From the cell containing the given text, extract its center point as (X, Y) coordinate. 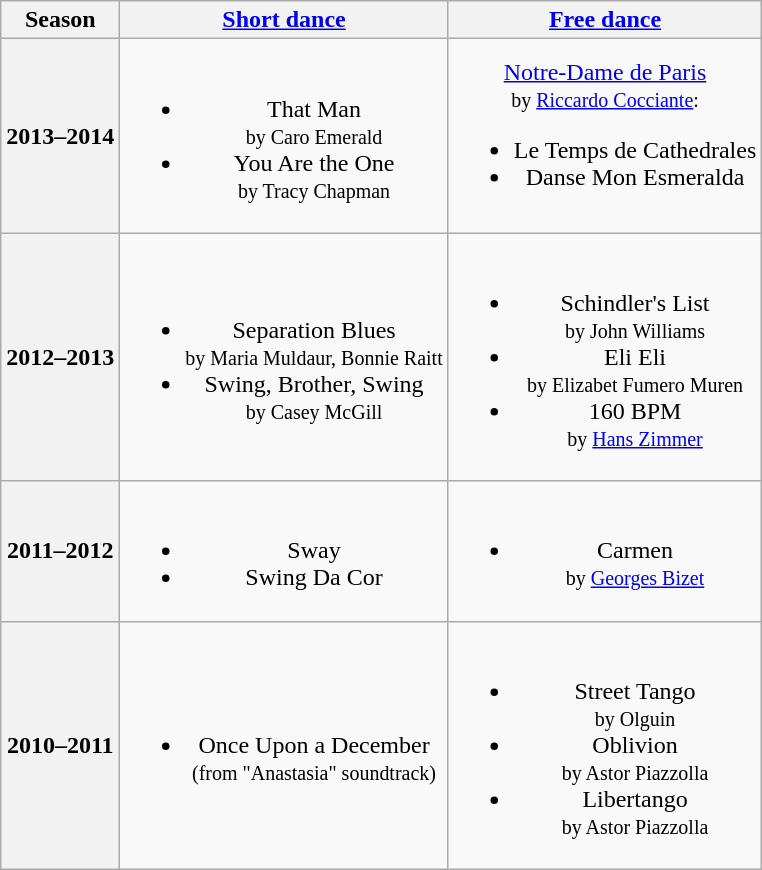
That Man by Caro Emerald You Are the One by Tracy Chapman (284, 136)
2010–2011 (60, 745)
Separation Blues by Maria Muldaur, Bonnie Raitt Swing, Brother, Swing by Casey McGill (284, 357)
Season (60, 20)
2011–2012 (60, 551)
2012–2013 (60, 357)
Short dance (284, 20)
Carmen by Georges Bizet (605, 551)
SwaySwing Da Cor (284, 551)
Once Upon a December (from "Anastasia" soundtrack) (284, 745)
2013–2014 (60, 136)
Schindler's List by John Williams Eli Eli by Elizabet Fumero Muren 160 BPM by Hans Zimmer (605, 357)
Notre-Dame de Paris by Riccardo Cocciante: Le Temps de CathedralesDanse Mon Esmeralda (605, 136)
Free dance (605, 20)
Street Tango by Olguin Oblivion by Astor Piazzolla Libertango by Astor Piazzolla (605, 745)
